From the cell containing the given text, extract its center point as [x, y] coordinate. 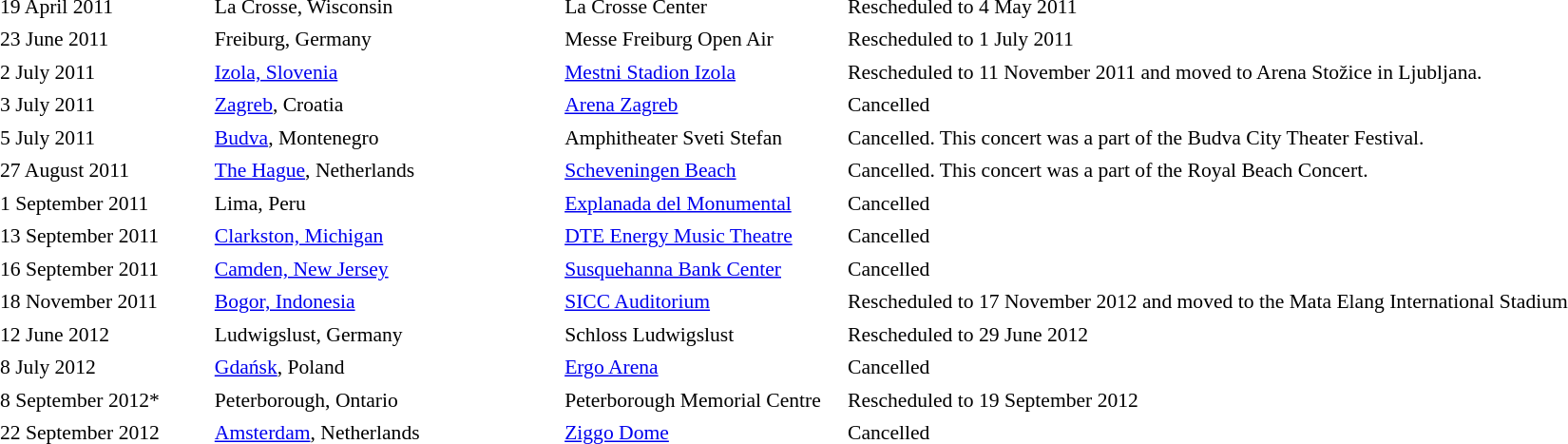
The Hague, Netherlands [386, 171]
Clarkston, Michigan [386, 236]
Scheveningen Beach [701, 171]
Ergo Arena [701, 367]
Freiburg, Germany [386, 40]
Bogor, Indonesia [386, 302]
Arena Zagreb [701, 105]
Mestni Stadion Izola [701, 72]
DTE Energy Music Theatre [701, 236]
Camden, New Jersey [386, 269]
Zagreb, Croatia [386, 105]
Explanada del Monumental [701, 203]
Messe Freiburg Open Air [701, 40]
Gdańsk, Poland [386, 367]
Lima, Peru [386, 203]
Schloss Ludwigslust [701, 335]
Izola, Slovenia [386, 72]
Ludwigslust, Germany [386, 335]
Peterborough Memorial Centre [701, 400]
Budva, Montenegro [386, 138]
Amphitheater Sveti Stefan [701, 138]
Susquehanna Bank Center [701, 269]
Peterborough, Ontario [386, 400]
SICC Auditorium [701, 302]
